Determine the (x, y) coordinate at the center of the cell enclosing the given text.  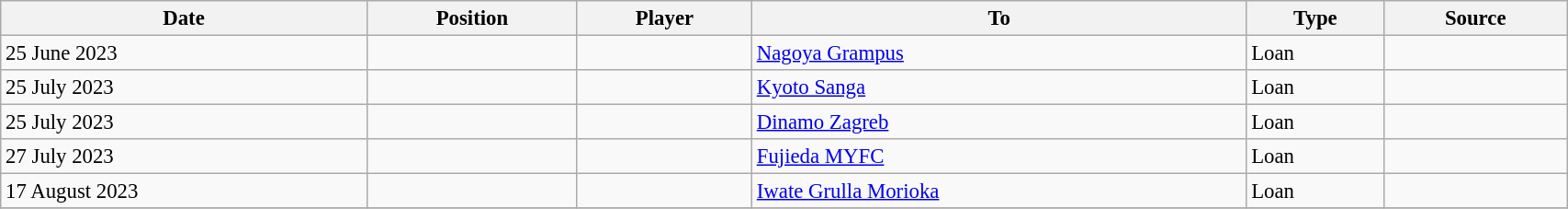
Iwate Grulla Morioka (998, 192)
Type (1315, 18)
Nagoya Grampus (998, 53)
25 June 2023 (184, 53)
Source (1475, 18)
Date (184, 18)
Dinamo Zagreb (998, 122)
17 August 2023 (184, 192)
27 July 2023 (184, 157)
To (998, 18)
Position (472, 18)
Fujieda MYFC (998, 157)
Player (664, 18)
Kyoto Sanga (998, 87)
